Find where the given text appears and provide that cell's center as [X, Y] coordinate. 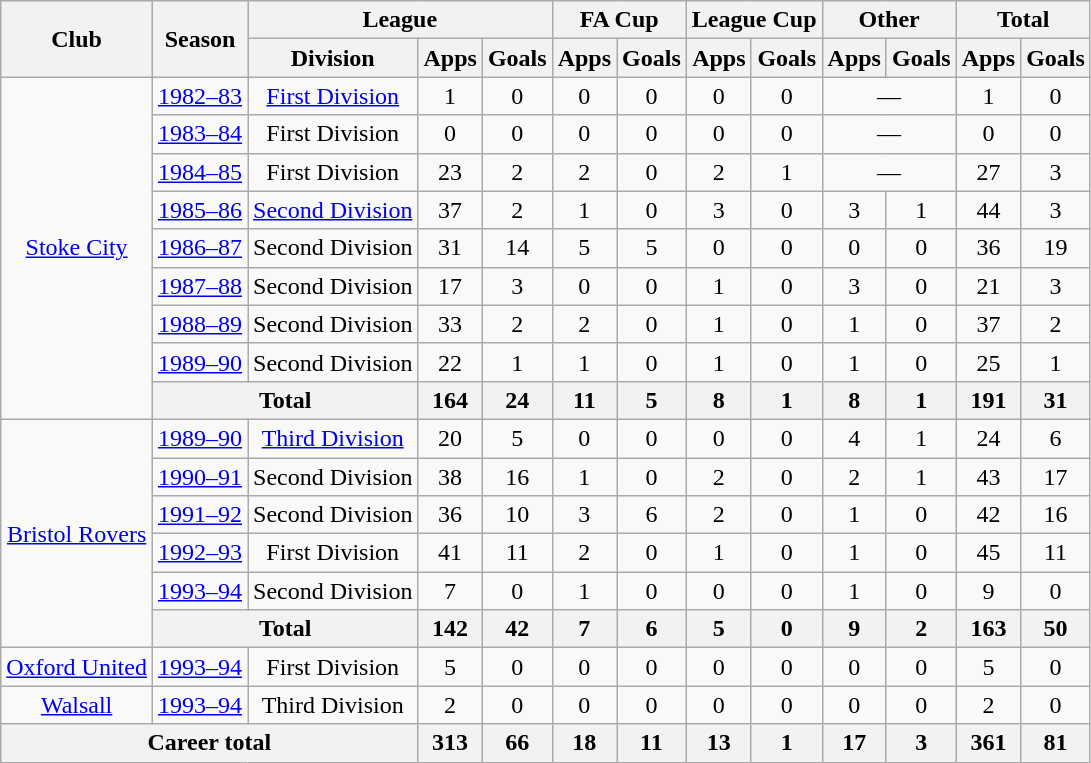
1992–93 [200, 553]
22 [450, 362]
33 [450, 324]
38 [450, 477]
19 [1056, 248]
81 [1056, 743]
Oxford United [77, 667]
1990–91 [200, 477]
361 [988, 743]
Season [200, 39]
1991–92 [200, 515]
41 [450, 553]
Division [333, 58]
League Cup [754, 20]
1988–89 [200, 324]
14 [517, 248]
191 [988, 400]
1986–87 [200, 248]
23 [450, 172]
18 [584, 743]
163 [988, 629]
Bristol Rovers [77, 533]
1985–86 [200, 210]
45 [988, 553]
4 [854, 438]
Stoke City [77, 248]
43 [988, 477]
Career total [210, 743]
66 [517, 743]
Other [889, 20]
27 [988, 172]
1982–83 [200, 96]
1987–88 [200, 286]
FA Cup [619, 20]
44 [988, 210]
142 [450, 629]
10 [517, 515]
25 [988, 362]
Walsall [77, 705]
313 [450, 743]
13 [718, 743]
1983–84 [200, 134]
League [400, 20]
20 [450, 438]
50 [1056, 629]
1984–85 [200, 172]
Club [77, 39]
164 [450, 400]
21 [988, 286]
